Capture the cell that displays the provided text and extract its (x, y) central coordinate. 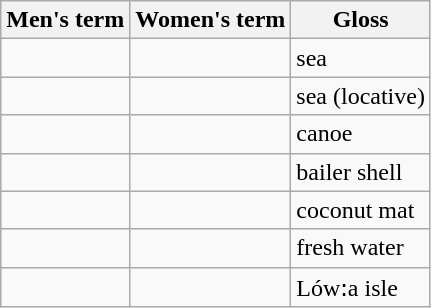
coconut mat (361, 210)
Lów꞉a isle (361, 287)
Gloss (361, 20)
canoe (361, 134)
fresh water (361, 248)
Women's term (210, 20)
sea (361, 58)
bailer shell (361, 172)
Men's term (66, 20)
sea (locative) (361, 96)
